Locate the cell with the specified text and output its (x, y) center coordinate. 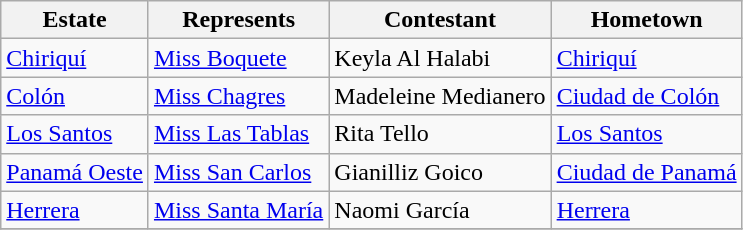
Madeleine Medianero (440, 96)
Miss Las Tablas (238, 134)
Contestant (440, 20)
Miss Chagres (238, 96)
Miss Santa María (238, 210)
Naomi García (440, 210)
Colón (75, 96)
Represents (238, 20)
Miss Boquete (238, 58)
Panamá Oeste (75, 172)
Ciudad de Colón (646, 96)
Estate (75, 20)
Rita Tello (440, 134)
Ciudad de Panamá (646, 172)
Keyla Al Halabi (440, 58)
Gianilliz Goico (440, 172)
Miss San Carlos (238, 172)
Hometown (646, 20)
